Detect which cell encompasses the target text, then output its (x, y) center coordinate. 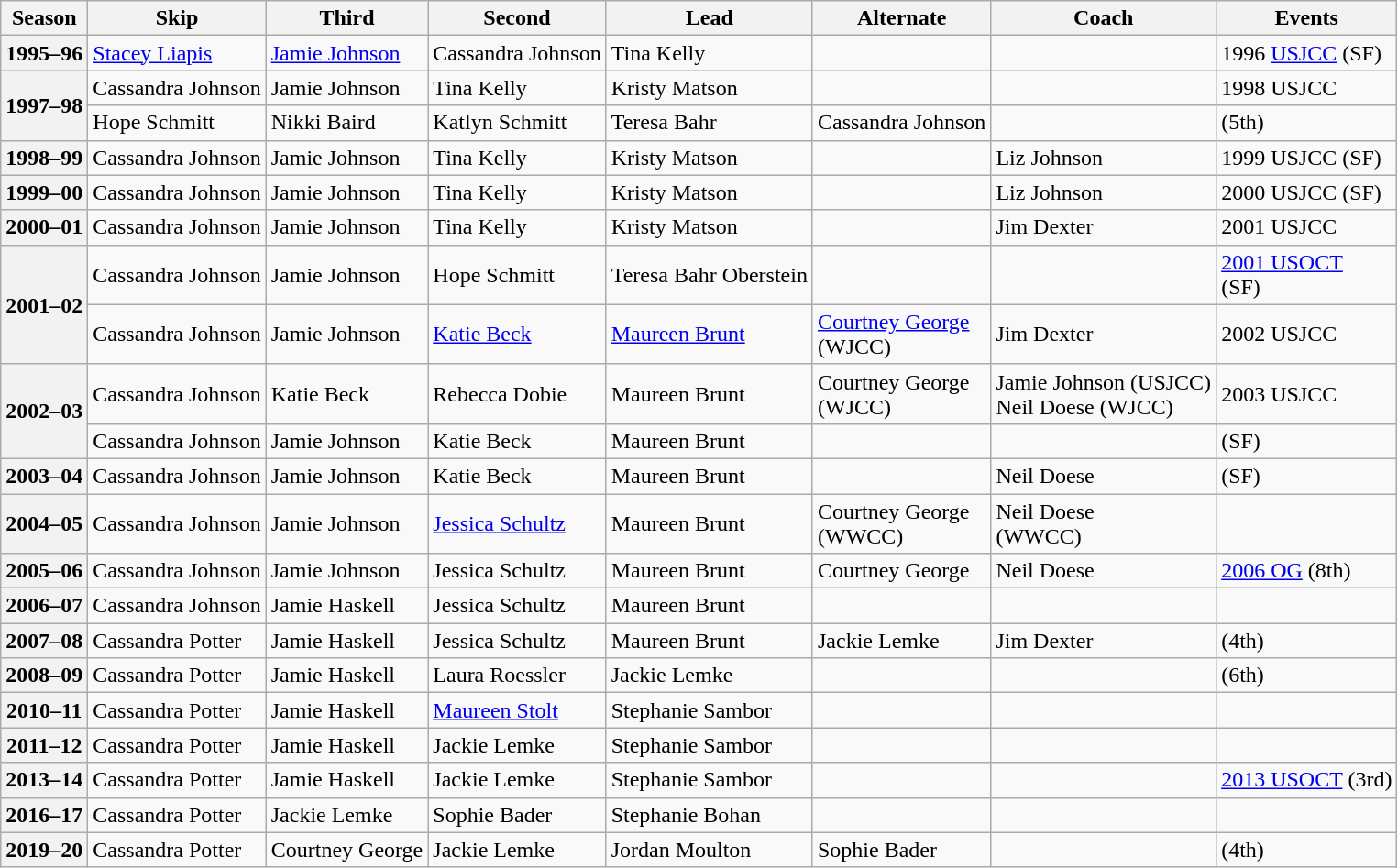
2003–04 (44, 476)
Stacey Liapis (177, 53)
1995–96 (44, 53)
Second (517, 18)
Jordan Moulton (709, 850)
1996 USJCC (SF) (1307, 53)
2002–03 (44, 411)
2006 OG (8th) (1307, 571)
Nikki Baird (346, 123)
2013–14 (44, 780)
1997–98 (44, 105)
Skip (177, 18)
Jamie Johnson (USJCC)Neil Doese (WJCC) (1104, 394)
2000 USJCC (SF) (1307, 192)
2019–20 (44, 850)
Stephanie Bohan (709, 815)
2001 USJCC (1307, 227)
(6th) (1307, 676)
Third (346, 18)
Laura Roessler (517, 676)
2011–12 (44, 745)
1999 USJCC (SF) (1307, 158)
2003 USJCC (1307, 394)
2007–08 (44, 641)
Season (44, 18)
2000–01 (44, 227)
Maureen Stolt (517, 710)
2013 USOCT (3rd) (1307, 780)
1998–99 (44, 158)
2005–06 (44, 571)
(5th) (1307, 123)
Coach (1104, 18)
Courtney George(WWCC) (901, 522)
Katlyn Schmitt (517, 123)
2010–11 (44, 710)
Lead (709, 18)
Teresa Bahr (709, 123)
Rebecca Dobie (517, 394)
1999–00 (44, 192)
2016–17 (44, 815)
2004–05 (44, 522)
Teresa Bahr Oberstein (709, 275)
2002 USJCC (1307, 334)
2008–09 (44, 676)
1998 USJCC (1307, 88)
2001–02 (44, 304)
Neil Doese(WWCC) (1104, 522)
2006–07 (44, 606)
2001 USOCT (SF) (1307, 275)
Alternate (901, 18)
Events (1307, 18)
